Find where the given text appears and provide that cell's center as [x, y] coordinate. 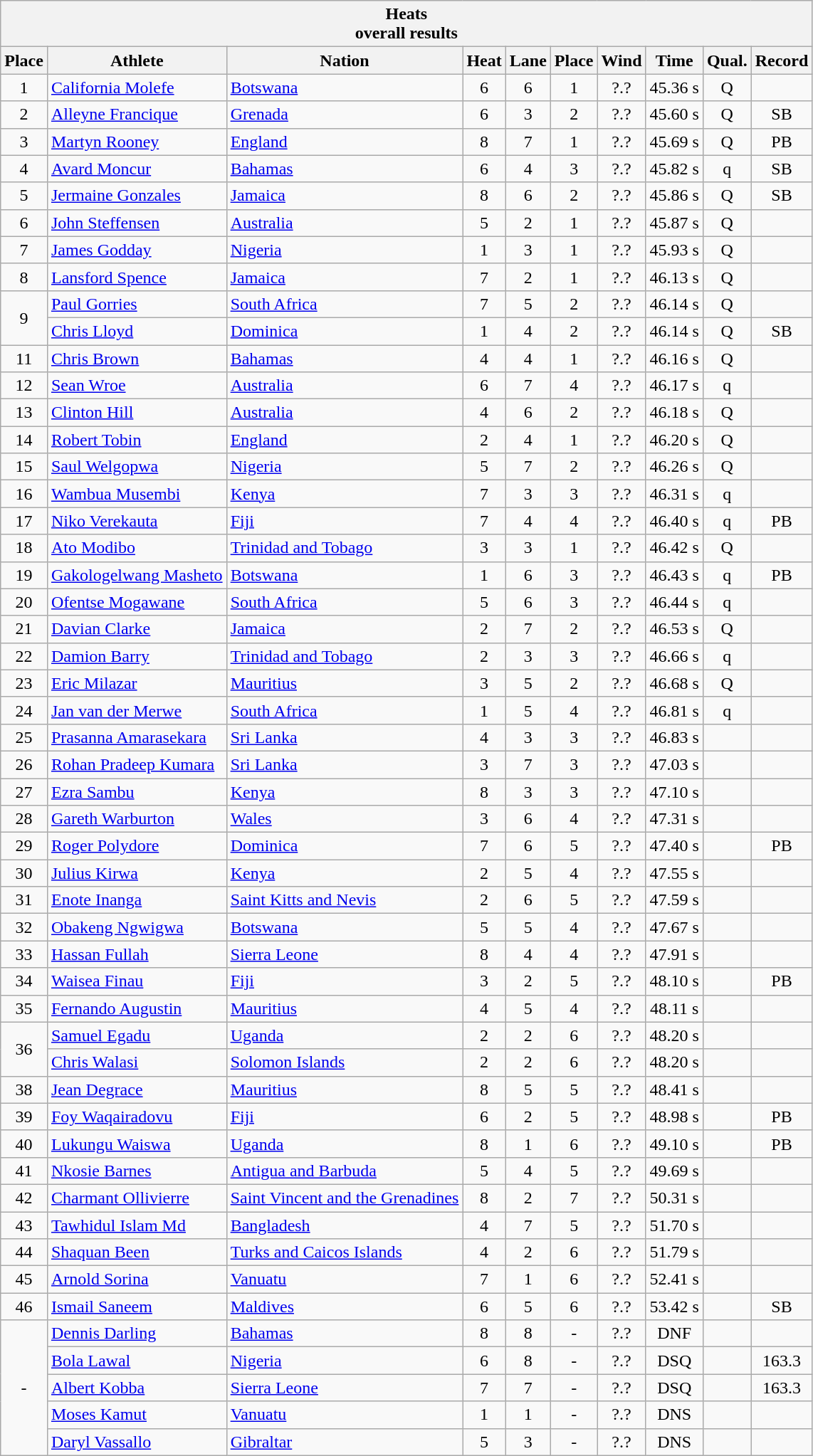
Turks and Caicos Islands [345, 1252]
9 [24, 317]
31 [24, 900]
John Steffensen [137, 223]
45.69 s [674, 142]
Jean Degrace [137, 1090]
39 [24, 1117]
33 [24, 954]
Bola Lawal [137, 1361]
46.20 s [674, 440]
Robert Tobin [137, 440]
20 [24, 602]
49.69 s [674, 1171]
Roger Polydore [137, 846]
27 [24, 792]
Davian Clarke [137, 629]
Niko Verekauta [137, 521]
45.60 s [674, 115]
30 [24, 873]
47.40 s [674, 846]
Saul Welgopwa [137, 467]
47.59 s [674, 900]
12 [24, 386]
47.67 s [674, 927]
29 [24, 846]
Albert Kobba [137, 1388]
22 [24, 656]
51.79 s [674, 1252]
51.70 s [674, 1225]
45.87 s [674, 223]
49.10 s [674, 1144]
46 [24, 1307]
46.43 s [674, 575]
Moses Kamut [137, 1415]
Rohan Pradeep Kumara [137, 764]
46.16 s [674, 358]
Shaquan Been [137, 1252]
Chris Walasi [137, 1062]
Heats overall results [406, 24]
Damion Barry [137, 656]
13 [24, 413]
18 [24, 548]
50.31 s [674, 1198]
Sean Wroe [137, 386]
Paul Gorries [137, 304]
Saint Vincent and the Grenadines [345, 1198]
46.18 s [674, 413]
24 [24, 710]
42 [24, 1198]
Solomon Islands [345, 1062]
Daryl Vassallo [137, 1442]
Nkosie Barnes [137, 1171]
Wind [621, 60]
14 [24, 440]
Wambua Musembi [137, 494]
17 [24, 521]
Julius Kirwa [137, 873]
46.13 s [674, 277]
Saint Kitts and Nevis [345, 900]
Antigua and Barbuda [345, 1171]
Prasanna Amarasekara [137, 737]
Record [782, 60]
Enote Inanga [137, 900]
46.17 s [674, 386]
Athlete [137, 60]
Qual. [727, 60]
45.82 s [674, 169]
34 [24, 981]
47.31 s [674, 819]
Tawhidul Islam Md [137, 1225]
Gakologelwang Masheto [137, 575]
Maldives [345, 1307]
47.91 s [674, 954]
Eric Milazar [137, 683]
46.83 s [674, 737]
Avard Moncur [137, 169]
Time [674, 60]
Martyn Rooney [137, 142]
Fernando Augustin [137, 1008]
Nation [345, 60]
Chris Brown [137, 358]
Bangladesh [345, 1225]
Foy Waqairadovu [137, 1117]
Lukungu Waiswa [137, 1144]
Ato Modibo [137, 548]
Hassan Fullah [137, 954]
Dennis Darling [137, 1334]
21 [24, 629]
Gareth Warburton [137, 819]
48.41 s [674, 1090]
Lansford Spence [137, 277]
46.26 s [674, 467]
46.31 s [674, 494]
46.66 s [674, 656]
Wales [345, 819]
11 [24, 358]
48.98 s [674, 1117]
Alleyne Francique [137, 115]
46.40 s [674, 521]
Gibraltar [345, 1442]
23 [24, 683]
Obakeng Ngwigwa [137, 927]
Heat [484, 60]
45 [24, 1280]
25 [24, 737]
53.42 s [674, 1307]
Jermaine Gonzales [137, 196]
Ezra Sambu [137, 792]
47.03 s [674, 764]
35 [24, 1008]
46.53 s [674, 629]
44 [24, 1252]
38 [24, 1090]
Charmant Ollivierre [137, 1198]
47.10 s [674, 792]
Waisea Finau [137, 981]
19 [24, 575]
40 [24, 1144]
Clinton Hill [137, 413]
Ofentse Mogawane [137, 602]
Chris Lloyd [137, 331]
32 [24, 927]
15 [24, 467]
46.68 s [674, 683]
46.81 s [674, 710]
45.36 s [674, 88]
James Godday [137, 250]
Samuel Egadu [137, 1035]
46.42 s [674, 548]
47.55 s [674, 873]
48.11 s [674, 1008]
Jan van der Merwe [137, 710]
36 [24, 1049]
48.10 s [674, 981]
Lane [528, 60]
Ismail Saneem [137, 1307]
45.86 s [674, 196]
DNF [674, 1334]
26 [24, 764]
California Molefe [137, 88]
Grenada [345, 115]
Arnold Sorina [137, 1280]
46.44 s [674, 602]
28 [24, 819]
45.93 s [674, 250]
52.41 s [674, 1280]
43 [24, 1225]
41 [24, 1171]
16 [24, 494]
